Return the [x, y] coordinate for the center point of the cell that contains the specified text.  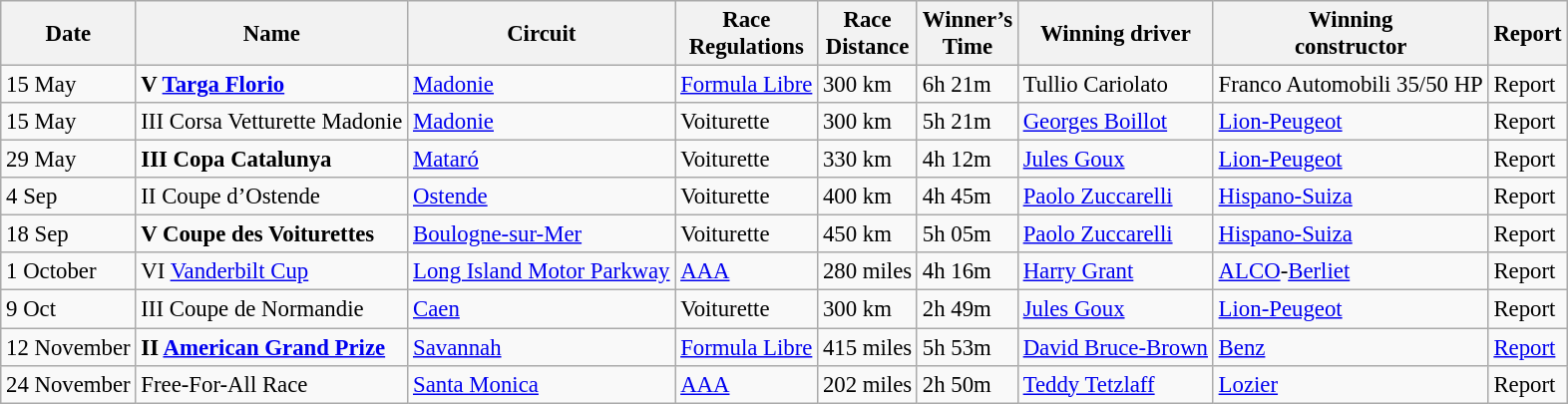
4h 16m [968, 272]
450 km [868, 234]
Teddy Tetzlaff [1115, 384]
24 November [68, 384]
Savannah [542, 347]
18 Sep [68, 234]
Name [271, 34]
1 October [68, 272]
4 Sep [68, 197]
2h 50m [968, 384]
Mataró [542, 160]
280 miles [868, 272]
Winner’sTime [968, 34]
Franco Automobili 35/50 HP [1351, 85]
Winningconstructor [1351, 34]
Circuit [542, 34]
5h 05m [968, 234]
III Corsa Vetturette Madonie [271, 122]
202 miles [868, 384]
330 km [868, 160]
400 km [868, 197]
II Coupe d’Ostende [271, 197]
4h 12m [968, 160]
Boulogne-sur-Mer [542, 234]
9 Oct [68, 309]
12 November [68, 347]
Long Island Motor Parkway [542, 272]
Date [68, 34]
2h 49m [968, 309]
V Targa Florio [271, 85]
Georges Boillot [1115, 122]
Lozier [1351, 384]
5h 53m [968, 347]
415 miles [868, 347]
III Copa Catalunya [271, 160]
VI Vanderbilt Cup [271, 272]
II American Grand Prize [271, 347]
Santa Monica [542, 384]
Harry Grant [1115, 272]
Ostende [542, 197]
ALCO-Berliet [1351, 272]
Benz [1351, 347]
III Coupe de Normandie [271, 309]
David Bruce-Brown [1115, 347]
RaceRegulations [746, 34]
Caen [542, 309]
Tullio Cariolato [1115, 85]
Free-For-All Race [271, 384]
6h 21m [968, 85]
V Coupe des Voiturettes [271, 234]
29 May [68, 160]
Winning driver [1115, 34]
RaceDistance [868, 34]
5h 21m [968, 122]
4h 45m [968, 197]
